Detect which cell encompasses the target text, then output its (X, Y) center coordinate. 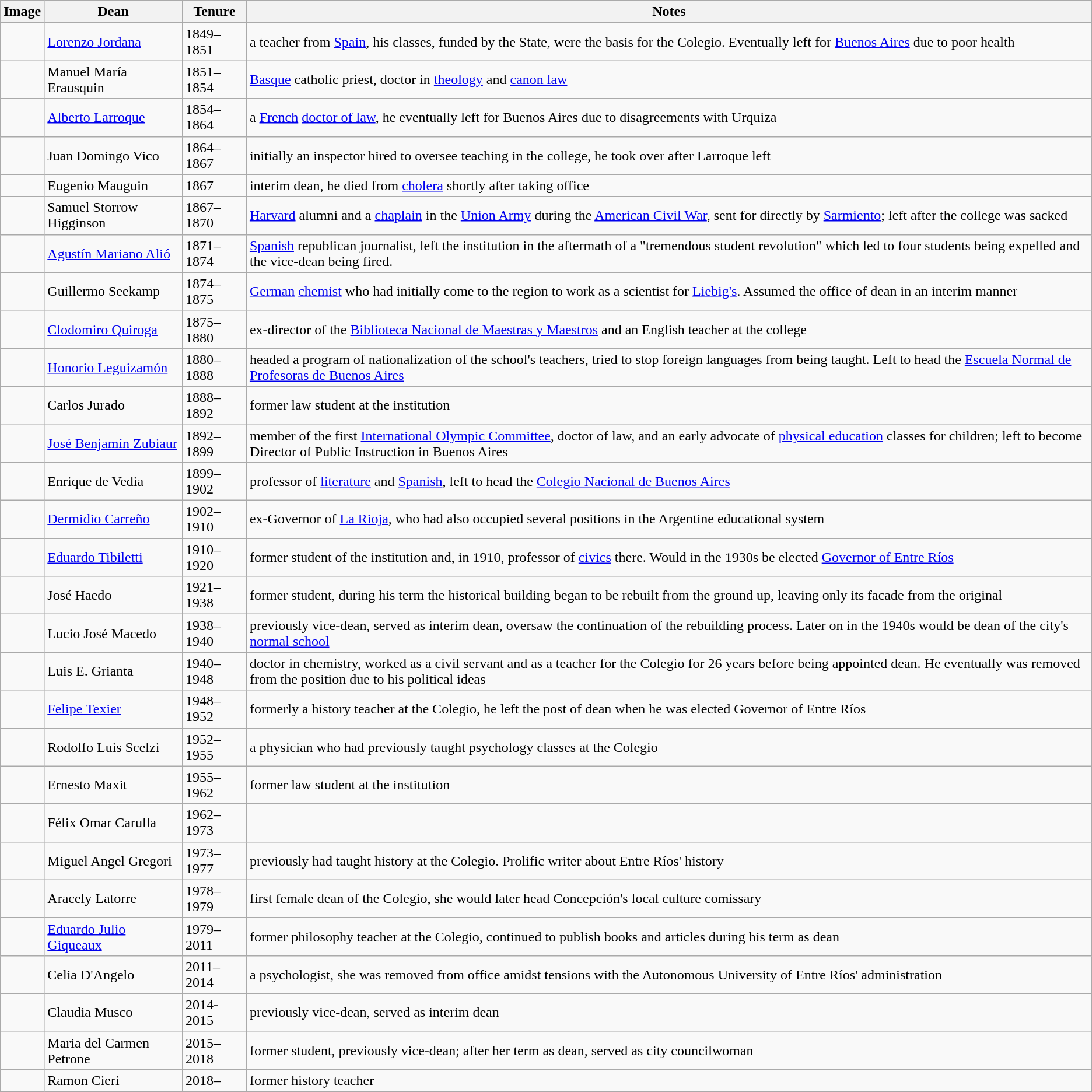
a teacher from Spain, his classes, funded by the State, were the basis for the Colegio. Eventually left for Buenos Aires due to poor health (668, 42)
1867 (214, 185)
1940–1948 (214, 671)
Tenure (214, 12)
1851–1854 (214, 79)
Aracely Latorre (113, 898)
Juan Domingo Vico (113, 155)
1962–1973 (214, 822)
previously vice-dean, served as interim dean (668, 1013)
initially an inspector hired to oversee teaching in the college, he took over after Larroque left (668, 155)
2014-2015 (214, 1013)
Ramon Cieri (113, 1081)
1888–1892 (214, 405)
interim dean, he died from cholera shortly after taking office (668, 185)
Carlos Jurado (113, 405)
2018– (214, 1081)
1875–1880 (214, 329)
professor of literature and Spanish, left to head the Colegio Nacional de Buenos Aires (668, 482)
Dean (113, 12)
1979–2011 (214, 937)
2015–2018 (214, 1050)
Felipe Texier (113, 709)
German chemist who had initially come to the region to work as a scientist for Liebig's. Assumed the office of dean in an interim manner (668, 292)
Guillermo Seekamp (113, 292)
Lucio José Macedo (113, 633)
Dermidio Carreño (113, 519)
1902–1910 (214, 519)
former history teacher (668, 1081)
Enrique de Vedia (113, 482)
first female dean of the Colegio, she would later head Concepción's local culture comissary (668, 898)
Harvard alumni and a chaplain in the Union Army during the American Civil War, sent for directly by Sarmiento; left after the college was sacked (668, 216)
Rodolfo Luis Scelzi (113, 747)
former student of the institution and, in 1910, professor of civics there. Would in the 1930s be elected Governor of Entre Ríos (668, 558)
1938–1940 (214, 633)
Maria del Carmen Petrone (113, 1050)
1955–1962 (214, 785)
1921–1938 (214, 595)
previously had taught history at the Colegio. Prolific writer about Entre Ríos' history (668, 861)
José Benjamín Zubiaur (113, 443)
1910–1920 (214, 558)
2011–2014 (214, 974)
1973–1977 (214, 861)
Félix Omar Carulla (113, 822)
1892–1899 (214, 443)
Agustín Mariano Alió (113, 253)
Eduardo Julio Giqueaux (113, 937)
1864–1867 (214, 155)
Image (22, 12)
ex-director of the Biblioteca Nacional de Maestras y Maestros and an English teacher at the college (668, 329)
1978–1979 (214, 898)
Miguel Angel Gregori (113, 861)
1874–1875 (214, 292)
Samuel Storrow Higginson (113, 216)
formerly a history teacher at the Colegio, he left the post of dean when he was elected Governor of Entre Ríos (668, 709)
a physician who had previously taught psychology classes at the Colegio (668, 747)
1867–1870 (214, 216)
Lorenzo Jordana (113, 42)
1871–1874 (214, 253)
1948–1952 (214, 709)
1854–1864 (214, 118)
Eduardo Tibiletti (113, 558)
Luis E. Grianta (113, 671)
Notes (668, 12)
a French doctor of law, he eventually left for Buenos Aires due to disagreements with Urquiza (668, 118)
Ernesto Maxit (113, 785)
1849–1851 (214, 42)
1880–1888 (214, 367)
former philosophy teacher at the Colegio, continued to publish books and articles during his term as dean (668, 937)
1899–1902 (214, 482)
José Haedo (113, 595)
ex-Governor of La Rioja, who had also occupied several positions in the Argentine educational system (668, 519)
former student, during his term the historical building began to be rebuilt from the ground up, leaving only its facade from the original (668, 595)
Clodomiro Quiroga (113, 329)
Alberto Larroque (113, 118)
Claudia Musco (113, 1013)
Celia D'Angelo (113, 974)
former student, previously vice-dean; after her term as dean, served as city councilwoman (668, 1050)
Eugenio Mauguin (113, 185)
Basque catholic priest, doctor in theology and canon law (668, 79)
1952–1955 (214, 747)
Honorio Leguizamón (113, 367)
Manuel María Erausquin (113, 79)
a psychologist, she was removed from office amidst tensions with the Autonomous University of Entre Ríos' administration (668, 974)
